Provide the [X, Y] coordinate of the cell's center where the given text is located.  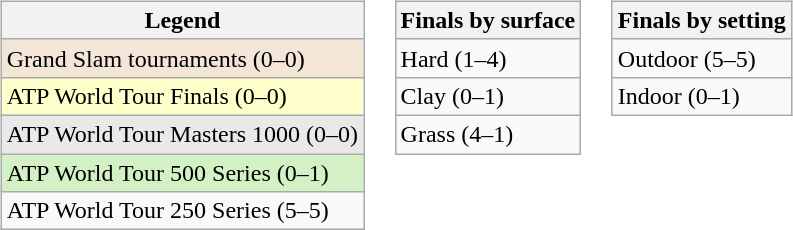
Hard (1–4) [488, 58]
ATP World Tour Masters 1000 (0–0) [182, 134]
Legend [182, 20]
Finals by setting [702, 20]
ATP World Tour 500 Series (0–1) [182, 173]
ATP World Tour 250 Series (5–5) [182, 211]
Grass (4–1) [488, 134]
Finals by surface [488, 20]
Grand Slam tournaments (0–0) [182, 58]
Outdoor (5–5) [702, 58]
ATP World Tour Finals (0–0) [182, 96]
Indoor (0–1) [702, 96]
Clay (0–1) [488, 96]
